Extract the (X, Y) coordinate from the center of the cell holding the provided text.  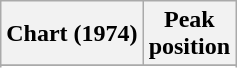
Peakposition (189, 34)
Chart (1974) (72, 34)
